Capture the cell that displays the provided text and extract its (X, Y) central coordinate. 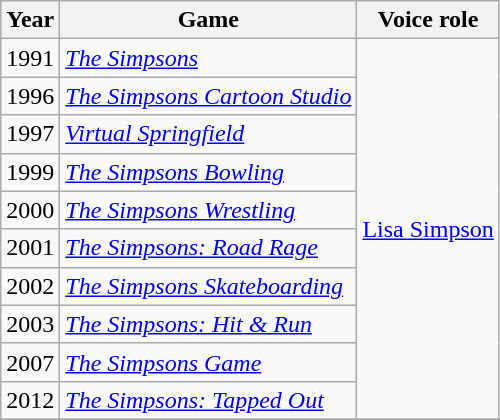
1997 (30, 134)
2002 (30, 286)
2003 (30, 324)
The Simpsons: Hit & Run (208, 324)
The Simpsons: Tapped Out (208, 400)
Lisa Simpson (428, 230)
2000 (30, 210)
2007 (30, 362)
1996 (30, 96)
2001 (30, 248)
The Simpsons Bowling (208, 172)
The Simpsons Skateboarding (208, 286)
The Simpsons Wrestling (208, 210)
2012 (30, 400)
Virtual Springfield (208, 134)
The Simpsons (208, 58)
The Simpsons Game (208, 362)
1999 (30, 172)
The Simpsons Cartoon Studio (208, 96)
Year (30, 20)
1991 (30, 58)
Game (208, 20)
The Simpsons: Road Rage (208, 248)
Voice role (428, 20)
